Return the (X, Y) coordinate for the center point of the cell that contains the specified text.  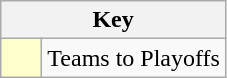
Teams to Playoffs (134, 58)
Key (114, 20)
